Locate the cell with the specified text and output its (X, Y) center coordinate. 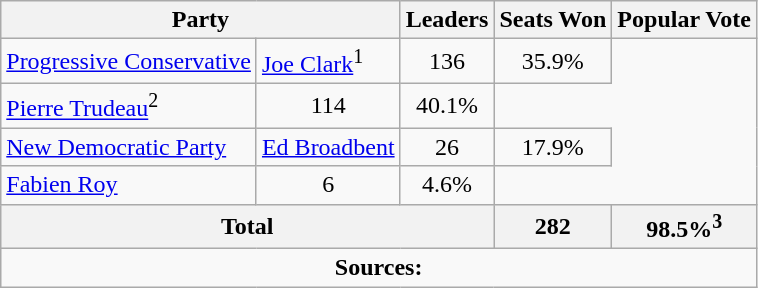
114 (328, 106)
Total (248, 226)
Popular Vote (684, 20)
17.9% (553, 147)
Pierre Trudeau2 (129, 106)
New Democratic Party (129, 147)
136 (447, 62)
98.5%3 (684, 226)
Ed Broadbent (328, 147)
Progressive Conservative (129, 62)
282 (553, 226)
26 (447, 147)
Sources: (379, 268)
Party (200, 20)
Fabien Roy (129, 185)
35.9% (553, 62)
Joe Clark1 (328, 62)
Seats Won (553, 20)
Leaders (447, 20)
40.1% (447, 106)
4.6% (447, 185)
6 (328, 185)
